From the cell containing the given text, extract its center point as (x, y) coordinate. 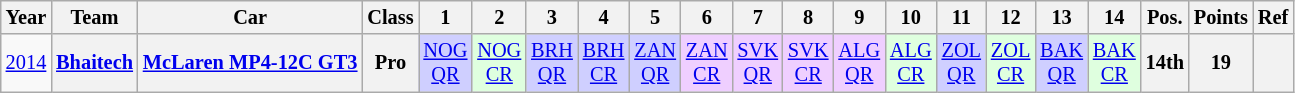
ZANQR (655, 63)
13 (1062, 17)
BAKQR (1062, 63)
14th (1165, 63)
4 (604, 17)
ZOLCR (1010, 63)
1 (445, 17)
7 (758, 17)
6 (707, 17)
BRHQR (552, 63)
ALGQR (859, 63)
2 (499, 17)
19 (1221, 63)
11 (962, 17)
McLaren MP4-12C GT3 (250, 63)
5 (655, 17)
2014 (26, 63)
Pro (390, 63)
Ref (1273, 17)
Points (1221, 17)
ZOLQR (962, 63)
NOGQR (445, 63)
Pos. (1165, 17)
Team (94, 17)
3 (552, 17)
14 (1114, 17)
NOGCR (499, 63)
Year (26, 17)
10 (911, 17)
BAKCR (1114, 63)
ALGCR (911, 63)
Bhaitech (94, 63)
SVKQR (758, 63)
Class (390, 17)
9 (859, 17)
8 (808, 17)
Car (250, 17)
BRHCR (604, 63)
12 (1010, 17)
SVKCR (808, 63)
ZANCR (707, 63)
